For the text-containing cell, return its midpoint in (x, y) coordinate format. 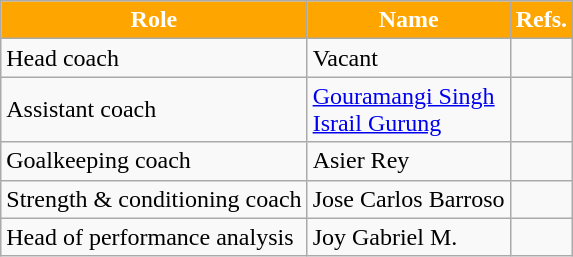
Gouramangi Singh Israil Gurung (408, 110)
Goalkeeping coach (154, 161)
Refs. (541, 20)
Vacant (408, 58)
Head of performance analysis (154, 237)
Asier Rey (408, 161)
Jose Carlos Barroso (408, 199)
Head coach (154, 58)
Joy Gabriel M. (408, 237)
Name (408, 20)
Role (154, 20)
Strength & conditioning coach (154, 199)
Assistant coach (154, 110)
